Output the [x, y] coordinate of the center of the cell containing the given text.  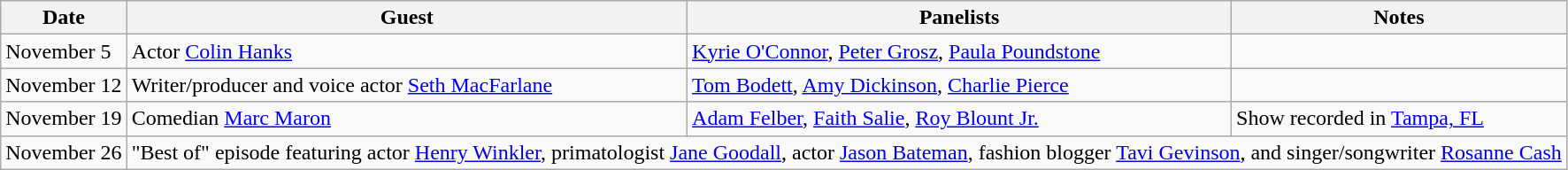
Tom Bodett, Amy Dickinson, Charlie Pierce [959, 85]
Date [64, 18]
November 12 [64, 85]
Show recorded in Tampa, FL [1400, 119]
Kyrie O'Connor, Peter Grosz, Paula Poundstone [959, 51]
November 5 [64, 51]
Writer/producer and voice actor Seth MacFarlane [407, 85]
Guest [407, 18]
November 26 [64, 152]
Notes [1400, 18]
November 19 [64, 119]
Actor Colin Hanks [407, 51]
Adam Felber, Faith Salie, Roy Blount Jr. [959, 119]
Panelists [959, 18]
Comedian Marc Maron [407, 119]
